For the text-containing cell, return its midpoint in (x, y) coordinate format. 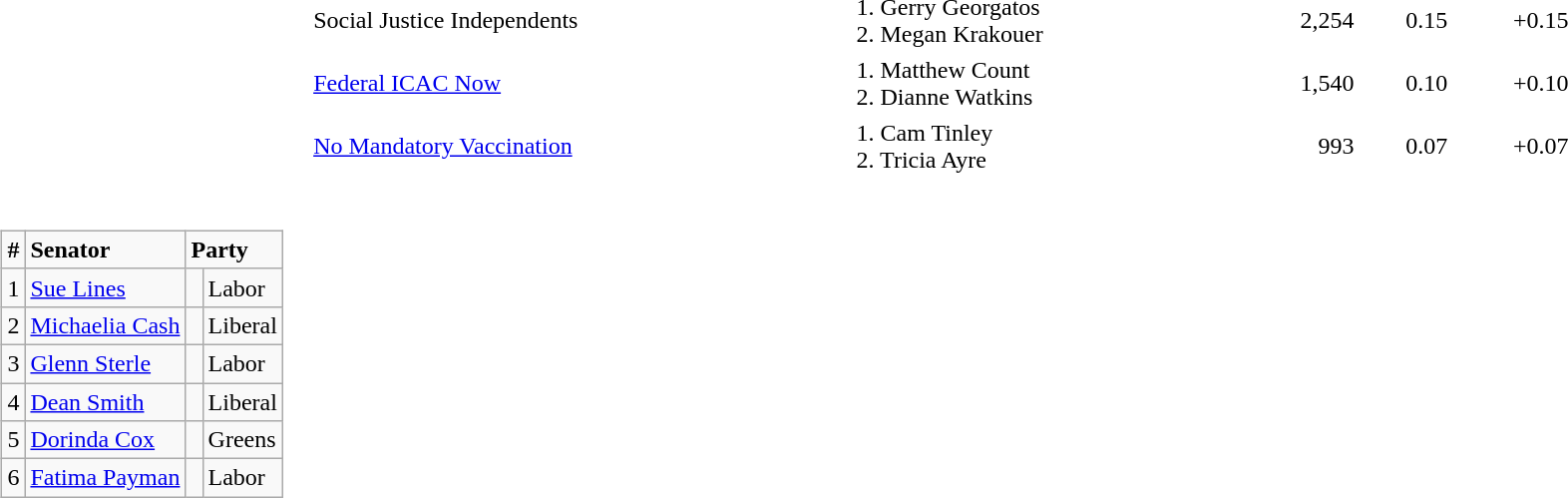
Sue Lines (106, 287)
Greens (242, 440)
6 (14, 478)
1. Matthew Count2. Dianne Watkins (1046, 84)
Fatima Payman (106, 478)
Federal ICAC Now (583, 84)
Dean Smith (106, 402)
No Mandatory Vaccination (583, 146)
Senator (106, 249)
Glenn Sterle (106, 363)
1. Cam Tinley2. Tricia Ayre (1046, 146)
5 (14, 440)
0.07 (1404, 146)
2 (14, 325)
Michaelia Cash (106, 325)
Party (233, 249)
Dorinda Cox (106, 440)
1,540 (1299, 84)
4 (14, 402)
0.10 (1404, 84)
3 (14, 363)
# (14, 249)
993 (1299, 146)
1 (14, 287)
